Output the [x, y] coordinate of the center of the cell containing the given text.  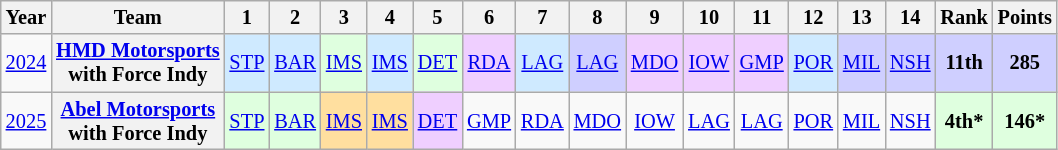
9 [654, 17]
4 [390, 17]
Year [26, 17]
285 [1025, 63]
HMD Motorsportswith Force Indy [138, 63]
12 [814, 17]
Abel Motorsportswith Force Indy [138, 121]
3 [344, 17]
2 [295, 17]
Team [138, 17]
11 [762, 17]
7 [542, 17]
6 [489, 17]
5 [438, 17]
2025 [26, 121]
14 [910, 17]
Points [1025, 17]
11th [964, 63]
1 [248, 17]
2024 [26, 63]
4th* [964, 121]
13 [862, 17]
8 [598, 17]
Rank [964, 17]
10 [709, 17]
146* [1025, 121]
